Return the (x, y) coordinate for the center point of the cell that contains the specified text.  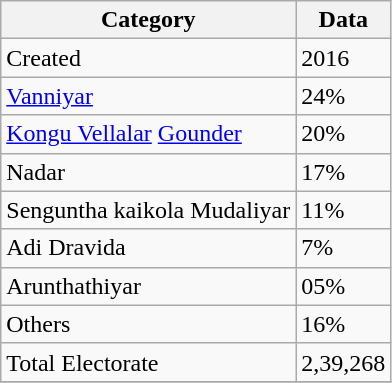
20% (344, 134)
Category (148, 20)
7% (344, 248)
Nadar (148, 172)
Others (148, 324)
11% (344, 210)
2016 (344, 58)
16% (344, 324)
Arunthathiyar (148, 286)
17% (344, 172)
Adi Dravida (148, 248)
Total Electorate (148, 362)
Kongu Vellalar Gounder (148, 134)
Vanniyar (148, 96)
Data (344, 20)
Senguntha kaikola Mudaliyar (148, 210)
05% (344, 286)
Created (148, 58)
2,39,268 (344, 362)
24% (344, 96)
